Return (x, y) of the center of cell containing provided text 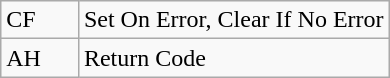
Set On Error, Clear If No Error (234, 20)
Return Code (234, 58)
AH (40, 58)
CF (40, 20)
